Provide the (X, Y) coordinate of the cell's center where the given text is located.  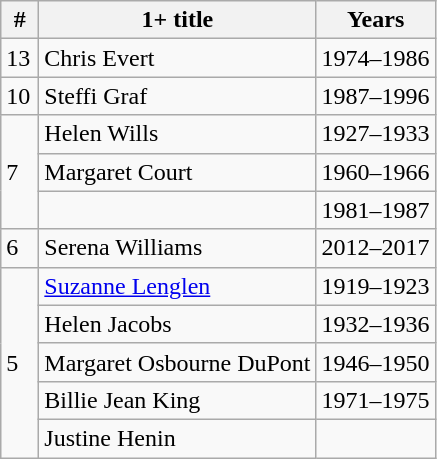
Margaret Court (178, 172)
Chris Evert (178, 58)
1974–1986 (376, 58)
6 (20, 248)
7 (20, 172)
1+ title (178, 20)
2012–2017 (376, 248)
# (20, 20)
1960–1966 (376, 172)
Billie Jean King (178, 400)
13 (20, 58)
1932–1936 (376, 324)
Suzanne Lenglen (178, 286)
Justine Henin (178, 438)
5 (20, 362)
1987–1996 (376, 96)
1971–1975 (376, 400)
1919–1923 (376, 286)
Helen Wills (178, 134)
1946–1950 (376, 362)
Serena Williams (178, 248)
10 (20, 96)
Steffi Graf (178, 96)
Helen Jacobs (178, 324)
1981–1987 (376, 210)
Margaret Osbourne DuPont (178, 362)
Years (376, 20)
1927–1933 (376, 134)
